Scan for the cell matching the given text and deliver its [x, y] coordinate at center. 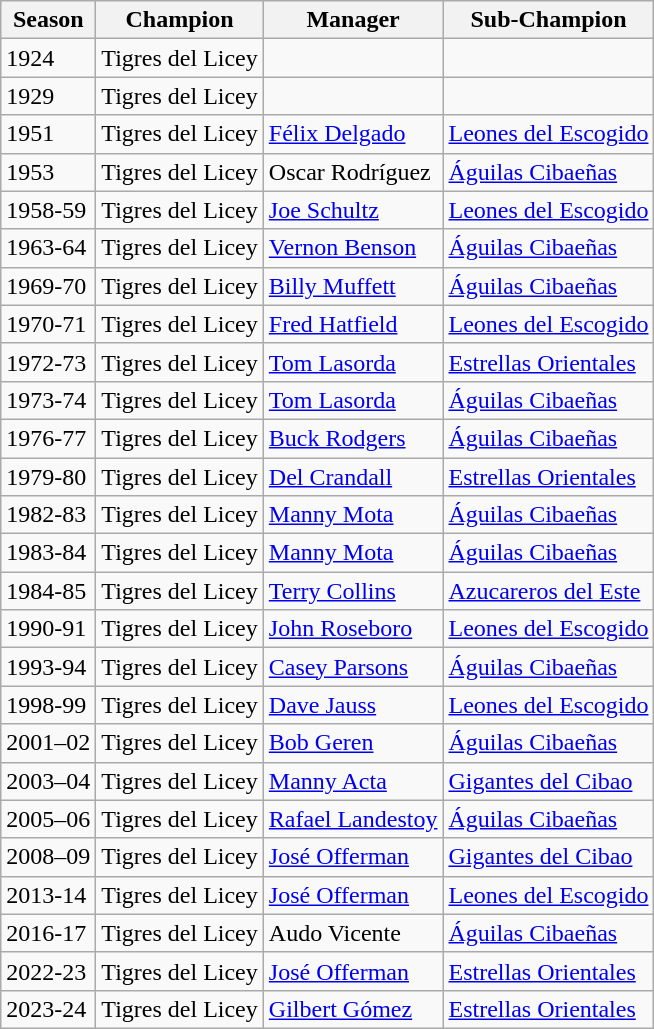
1970-71 [48, 324]
Manager [353, 20]
Terry Collins [353, 591]
Bob Geren [353, 743]
Sub-Champion [548, 20]
1993-94 [48, 667]
Gilbert Gómez [353, 1009]
Season [48, 20]
Audo Vicente [353, 933]
1951 [48, 134]
Casey Parsons [353, 667]
1983-84 [48, 553]
1990-91 [48, 629]
Billy Muffett [353, 286]
Manny Acta [353, 781]
1953 [48, 172]
2001–02 [48, 743]
1969-70 [48, 286]
2003–04 [48, 781]
Champion [180, 20]
Azucareros del Este [548, 591]
1924 [48, 58]
2016-17 [48, 933]
1973-74 [48, 400]
1998-99 [48, 705]
Buck Rodgers [353, 438]
Del Crandall [353, 477]
1972-73 [48, 362]
2008–09 [48, 857]
Oscar Rodríguez [353, 172]
2005–06 [48, 819]
1976-77 [48, 438]
1963-64 [48, 248]
John Roseboro [353, 629]
2023-24 [48, 1009]
1984-85 [48, 591]
Joe Schultz [353, 210]
1958-59 [48, 210]
Dave Jauss [353, 705]
2013-14 [48, 895]
1979-80 [48, 477]
Félix Delgado [353, 134]
1929 [48, 96]
Vernon Benson [353, 248]
2022-23 [48, 971]
Rafael Landestoy [353, 819]
Fred Hatfield [353, 324]
1982-83 [48, 515]
